Scan for the cell matching the given text and deliver its (X, Y) coordinate at center. 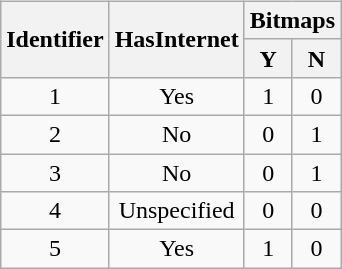
3 (55, 173)
2 (55, 134)
4 (55, 211)
Bitmaps (292, 20)
Y (268, 58)
5 (55, 249)
HasInternet (176, 39)
N (316, 58)
Identifier (55, 39)
Unspecified (176, 211)
